From the cell containing the given text, extract its center point as [X, Y] coordinate. 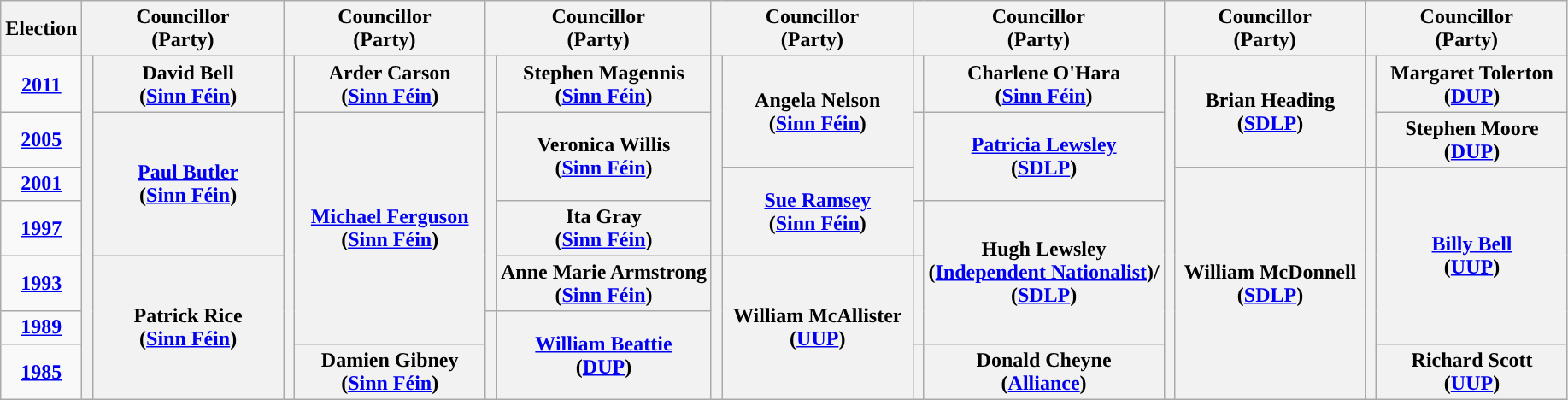
Patrick Rice (Sinn Féin) [188, 327]
Richard Scott (UUP) [1472, 371]
Angela Nelson (Sinn Féin) [818, 112]
1993 [41, 284]
Billy Bell (UUP) [1472, 256]
Stephen Moore (DUP) [1472, 140]
2005 [41, 140]
Election [41, 29]
Charlene O'Hara (Sinn Féin) [1044, 84]
1997 [41, 227]
William Beattie (DUP) [603, 356]
Stephen Magennis (Sinn Féin) [603, 84]
2011 [41, 84]
Arder Carson (Sinn Féin) [390, 84]
1985 [41, 371]
Paul Butler (Sinn Féin) [188, 184]
Margaret Tolerton (DUP) [1472, 84]
Anne Marie Armstrong (Sinn Féin) [603, 284]
Damien Gibney (Sinn Féin) [390, 371]
Sue Ramsey (Sinn Féin) [818, 212]
1989 [41, 327]
2001 [41, 184]
William McAllister (UUP) [818, 327]
Hugh Lewsley (Independent Nationalist)/ (SDLP) [1044, 272]
Donald Cheyne (Alliance) [1044, 371]
Brian Heading (SDLP) [1271, 112]
David Bell (Sinn Féin) [188, 84]
Veronica Willis (Sinn Féin) [603, 156]
William McDonnell (SDLP) [1271, 284]
Ita Gray (Sinn Féin) [603, 227]
Michael Ferguson (Sinn Féin) [390, 227]
Patricia Lewsley (SDLP) [1044, 156]
